Extract the [x, y] coordinate from the center of the cell holding the provided text.  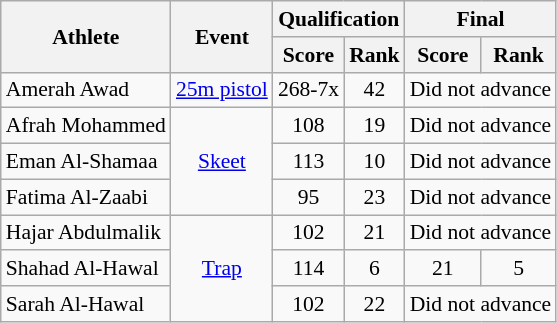
25m pistol [222, 90]
Skeet [222, 162]
10 [374, 162]
Amerah Awad [86, 90]
95 [308, 197]
42 [374, 90]
23 [374, 197]
Shahad Al-Hawal [86, 269]
22 [374, 304]
19 [374, 126]
268-7x [308, 90]
114 [308, 269]
Hajar Abdulmalik [86, 233]
108 [308, 126]
5 [518, 269]
Sarah Al-Hawal [86, 304]
Event [222, 36]
Eman Al-Shamaa [86, 162]
Fatima Al-Zaabi [86, 197]
Athlete [86, 36]
Qualification [339, 19]
6 [374, 269]
113 [308, 162]
Trap [222, 268]
Final [481, 19]
Afrah Mohammed [86, 126]
